For the text-containing cell, return its midpoint in [X, Y] coordinate format. 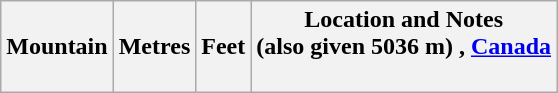
Metres [154, 47]
Location and Notes (also given 5036 m) , Canada [404, 47]
Mountain [57, 47]
Feet [224, 47]
